Provide the (X, Y) coordinate of the cell's center where the given text is located.  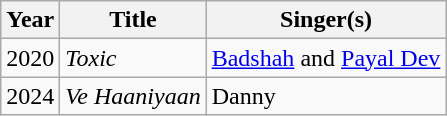
Badshah and Payal Dev (326, 58)
Toxic (133, 58)
2024 (30, 96)
Danny (326, 96)
Year (30, 20)
2020 (30, 58)
Singer(s) (326, 20)
Ve Haaniyaan (133, 96)
Title (133, 20)
